Pinpoint the cell where the given text exists, returning its [X, Y] midpoint coordinate. 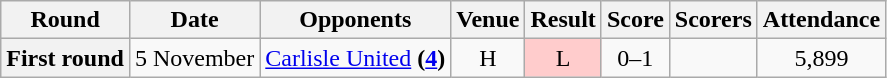
H [488, 58]
First round [66, 58]
0–1 [635, 58]
Venue [488, 20]
5 November [194, 58]
Result [563, 20]
Round [66, 20]
5,899 [821, 58]
Attendance [821, 20]
Date [194, 20]
Opponents [356, 20]
Score [635, 20]
Carlisle United (4) [356, 58]
Scorers [713, 20]
L [563, 58]
